Determine the [x, y] coordinate at the center of the cell enclosing the given text.  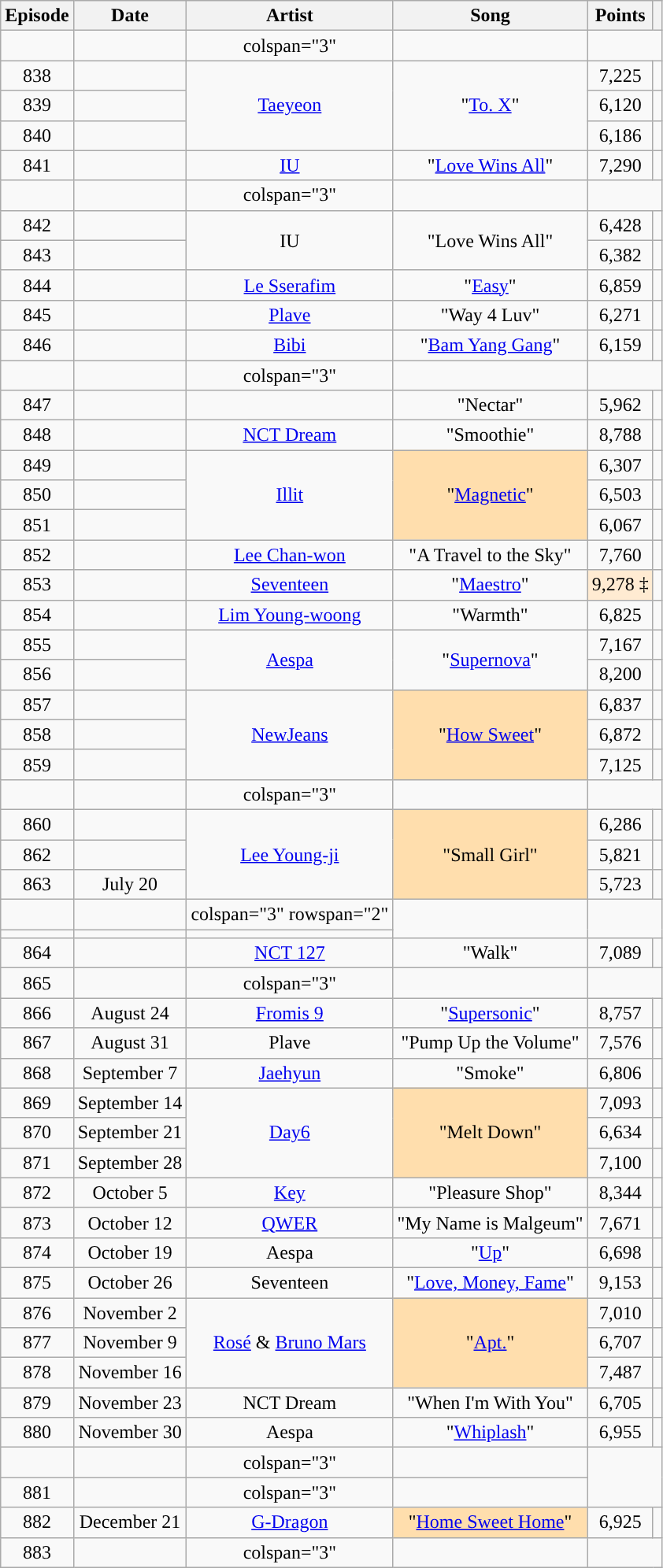
"Warmth" [490, 615]
Le Sserafim [290, 285]
6,307 [620, 465]
882 [37, 1522]
6,698 [620, 1252]
872 [37, 1193]
Fromis 9 [290, 1013]
840 [37, 135]
Bibi [290, 345]
862 [37, 854]
7,089 [620, 953]
858 [37, 734]
877 [37, 1343]
6,159 [620, 345]
7,010 [620, 1312]
8,344 [620, 1193]
Lee Chan-won [290, 555]
"When I'm With You" [490, 1403]
9,278 ‡ [620, 585]
881 [37, 1492]
871 [37, 1163]
September 28 [130, 1163]
G-Dragon [290, 1522]
856 [37, 675]
"Pleasure Shop" [490, 1193]
868 [37, 1073]
6,955 [620, 1433]
6,271 [620, 315]
6,286 [620, 824]
Key [290, 1193]
November 23 [130, 1403]
845 [37, 315]
Date [130, 16]
851 [37, 525]
colspan="3" rowspan="2" [290, 915]
852 [37, 555]
5,962 [620, 405]
Lim Young-woong [290, 615]
6,186 [620, 135]
864 [37, 953]
7,100 [620, 1163]
Song [490, 16]
860 [37, 824]
850 [37, 495]
843 [37, 255]
838 [37, 76]
October 12 [130, 1222]
855 [37, 645]
879 [37, 1403]
844 [37, 285]
6,428 [620, 225]
7,125 [620, 764]
9,153 [620, 1282]
"Pump Up the Volume" [490, 1043]
5,821 [620, 854]
8,788 [620, 435]
846 [37, 345]
Taeyeon [290, 105]
8,757 [620, 1013]
7,225 [620, 76]
October 19 [130, 1252]
November 30 [130, 1433]
"Easy" [490, 285]
"A Travel to the Sky" [490, 555]
857 [37, 704]
September 21 [130, 1133]
"Bam Yang Gang" [490, 345]
Lee Young-ji [290, 854]
6,825 [620, 615]
"Maestro" [490, 585]
QWER [290, 1222]
"To. X" [490, 105]
"Small Girl" [490, 854]
878 [37, 1373]
Artist [290, 16]
6,925 [620, 1522]
859 [37, 764]
853 [37, 585]
873 [37, 1222]
Day6 [290, 1133]
"Love, Money, Fame" [490, 1282]
865 [37, 983]
870 [37, 1133]
"Supernova" [490, 660]
"My Name is Malgeum" [490, 1222]
6,634 [620, 1133]
7,167 [620, 645]
August 31 [130, 1043]
"Melt Down" [490, 1133]
842 [37, 225]
866 [37, 1013]
November 9 [130, 1343]
7,093 [620, 1103]
7,760 [620, 555]
"How Sweet" [490, 734]
6,705 [620, 1403]
"Up" [490, 1252]
NCT 127 [290, 953]
7,487 [620, 1373]
869 [37, 1103]
849 [37, 465]
October 26 [130, 1282]
883 [37, 1552]
6,120 [620, 105]
October 5 [130, 1193]
7,290 [620, 165]
6,067 [620, 525]
863 [37, 885]
"Supersonic" [490, 1013]
NewJeans [290, 734]
September 14 [130, 1103]
Points [620, 16]
August 24 [130, 1013]
8,200 [620, 675]
"Magnetic" [490, 495]
"Nectar" [490, 405]
841 [37, 165]
867 [37, 1043]
6,806 [620, 1073]
Jaehyun [290, 1073]
"Smoothie" [490, 435]
848 [37, 435]
854 [37, 615]
Rosé & Bruno Mars [290, 1342]
7,671 [620, 1222]
November 2 [130, 1312]
839 [37, 105]
"Smoke" [490, 1073]
"Apt." [490, 1342]
September 7 [130, 1073]
December 21 [130, 1522]
876 [37, 1312]
7,576 [620, 1043]
Illit [290, 495]
November 16 [130, 1373]
Episode [37, 16]
6,872 [620, 734]
6,503 [620, 495]
6,837 [620, 704]
880 [37, 1433]
"Home Sweet Home" [490, 1522]
"Way 4 Luv" [490, 315]
6,707 [620, 1343]
6,382 [620, 255]
874 [37, 1252]
875 [37, 1282]
"Walk" [490, 953]
6,859 [620, 285]
5,723 [620, 885]
847 [37, 405]
July 20 [130, 885]
"Whiplash" [490, 1433]
